Provide the [X, Y] coordinate of the cell's center where the given text is located.  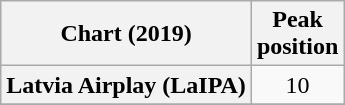
Peakposition [297, 34]
Chart (2019) [126, 34]
Latvia Airplay (LaIPA) [126, 85]
10 [297, 85]
